Output the [x, y] coordinate of the center of the cell containing the given text.  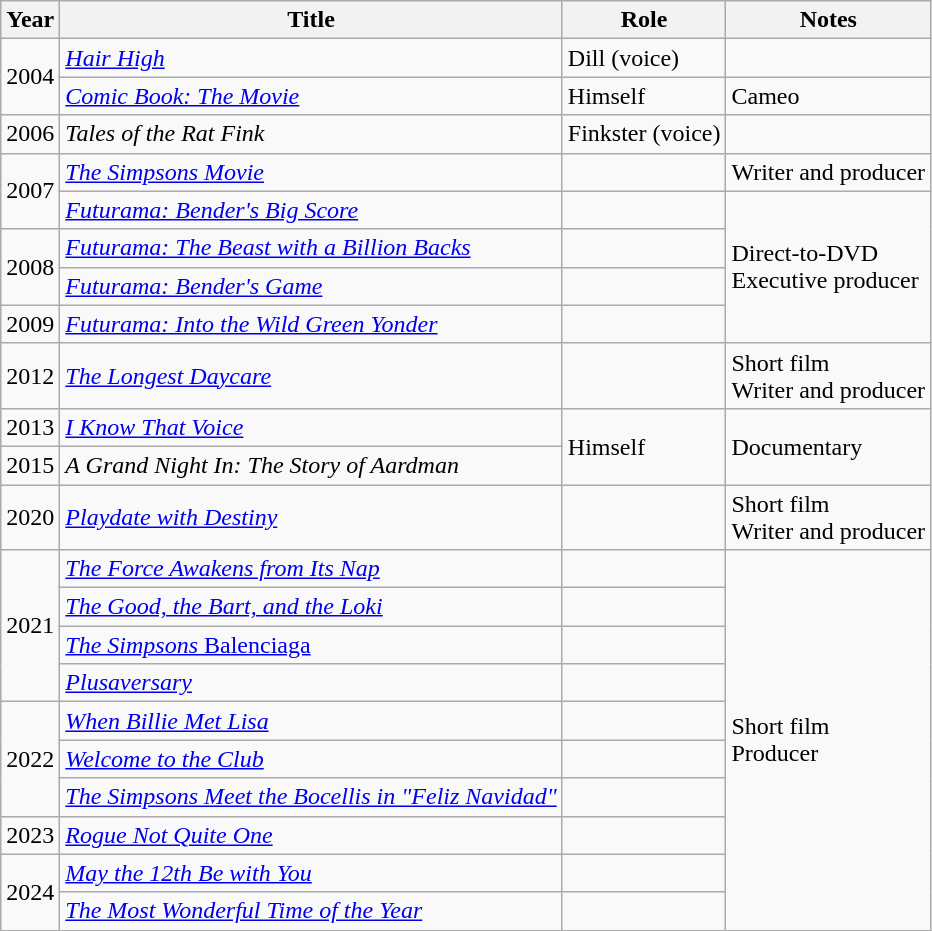
2015 [30, 465]
2004 [30, 77]
2020 [30, 516]
Short filmProducer [828, 740]
The Simpsons Movie [311, 172]
2022 [30, 759]
May the 12th Be with You [311, 873]
Direct-to-DVDExecutive producer [828, 267]
Futurama: Bender's Game [311, 286]
2021 [30, 626]
A Grand Night In: The Story of Aardman [311, 465]
The Force Awakens from Its Nap [311, 569]
Futurama: The Beast with a Billion Backs [311, 248]
The Simpsons Meet the Bocellis in "Feliz Navidad" [311, 797]
Year [30, 20]
2012 [30, 376]
Rogue Not Quite One [311, 835]
Tales of the Rat Fink [311, 134]
Futurama: Bender's Big Score [311, 210]
Writer and producer [828, 172]
Notes [828, 20]
2023 [30, 835]
The Good, the Bart, and the Loki [311, 607]
Playdate with Destiny [311, 516]
Plusaversary [311, 683]
Documentary [828, 446]
Hair High [311, 58]
2008 [30, 267]
Role [644, 20]
The Simpsons Balenciaga [311, 645]
Dill (voice) [644, 58]
2009 [30, 324]
The Most Wonderful Time of the Year [311, 911]
When Billie Met Lisa [311, 721]
Welcome to the Club [311, 759]
I Know That Voice [311, 427]
Futurama: Into the Wild Green Yonder [311, 324]
The Longest Daycare [311, 376]
Finkster (voice) [644, 134]
2006 [30, 134]
2024 [30, 892]
2007 [30, 191]
Comic Book: The Movie [311, 96]
Title [311, 20]
Cameo [828, 96]
2013 [30, 427]
